Extract the (x, y) coordinate from the center of the cell holding the provided text.  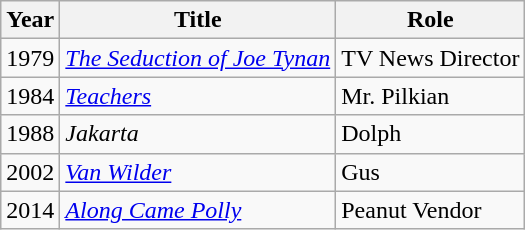
1984 (30, 96)
The Seduction of Joe Tynan (198, 58)
2014 (30, 210)
Role (430, 20)
Peanut Vendor (430, 210)
1988 (30, 134)
Along Came Polly (198, 210)
TV News Director (430, 58)
Mr. Pilkian (430, 96)
Jakarta (198, 134)
Year (30, 20)
Gus (430, 172)
Van Wilder (198, 172)
Title (198, 20)
Dolph (430, 134)
Teachers (198, 96)
1979 (30, 58)
2002 (30, 172)
